Return [X, Y] of the center of cell containing provided text 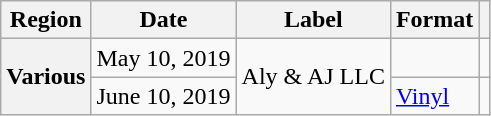
Format [434, 20]
Date [164, 20]
Aly & AJ LLC [313, 77]
Various [46, 77]
Vinyl [434, 96]
Label [313, 20]
Region [46, 20]
June 10, 2019 [164, 96]
May 10, 2019 [164, 58]
